Return the (X, Y) coordinate for the center point of the cell that contains the specified text.  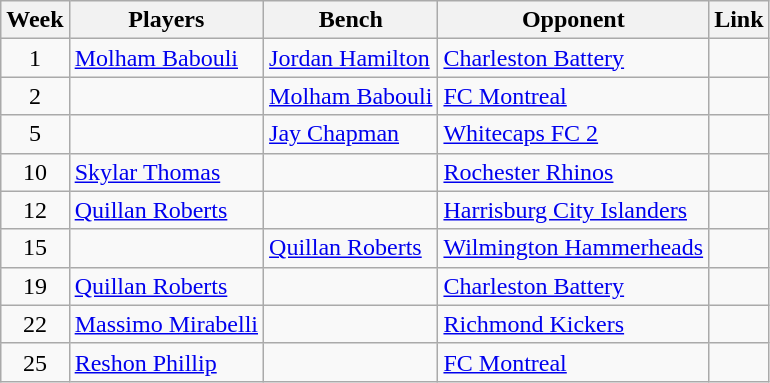
Link (739, 20)
Opponent (574, 20)
Bench (351, 20)
10 (35, 172)
Jay Chapman (351, 134)
Massimo Mirabelli (166, 324)
Richmond Kickers (574, 324)
Week (35, 20)
19 (35, 286)
2 (35, 96)
Reshon Phillip (166, 362)
Rochester Rhinos (574, 172)
15 (35, 248)
Players (166, 20)
5 (35, 134)
12 (35, 210)
1 (35, 58)
Skylar Thomas (166, 172)
22 (35, 324)
Harrisburg City Islanders (574, 210)
Wilmington Hammerheads (574, 248)
Jordan Hamilton (351, 58)
Whitecaps FC 2 (574, 134)
25 (35, 362)
